Scan for the cell matching the given text and deliver its (x, y) coordinate at center. 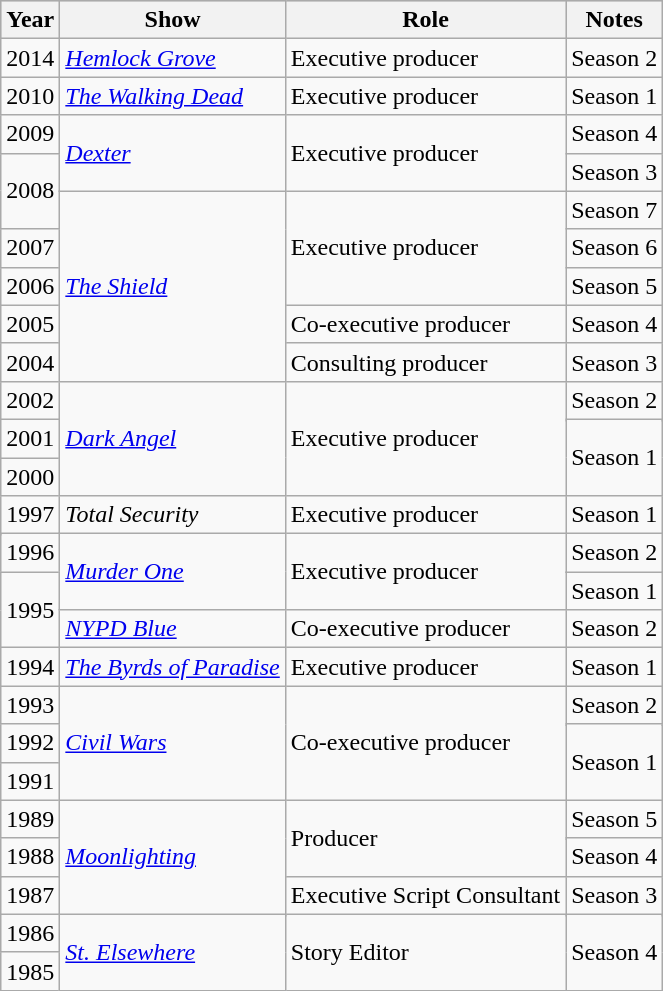
Civil Wars (172, 743)
Moonlighting (172, 857)
2004 (30, 362)
1985 (30, 971)
1992 (30, 743)
The Walking Dead (172, 96)
1997 (30, 515)
2001 (30, 438)
Role (425, 20)
Executive Script Consultant (425, 895)
Show (172, 20)
Dark Angel (172, 438)
2010 (30, 96)
The Shield (172, 286)
2002 (30, 400)
2008 (30, 191)
1993 (30, 705)
1989 (30, 819)
2009 (30, 134)
The Byrds of Paradise (172, 667)
1995 (30, 610)
Season 6 (614, 248)
St. Elsewhere (172, 952)
1986 (30, 933)
1988 (30, 857)
Total Security (172, 515)
Producer (425, 838)
2014 (30, 58)
Murder One (172, 572)
1991 (30, 781)
Season 7 (614, 210)
Notes (614, 20)
Story Editor (425, 952)
NYPD Blue (172, 629)
2007 (30, 248)
2006 (30, 286)
2000 (30, 477)
1994 (30, 667)
1996 (30, 553)
Hemlock Grove (172, 58)
2005 (30, 324)
Year (30, 20)
Consulting producer (425, 362)
Dexter (172, 153)
1987 (30, 895)
